Output the (X, Y) coordinate of the center of the cell containing the given text.  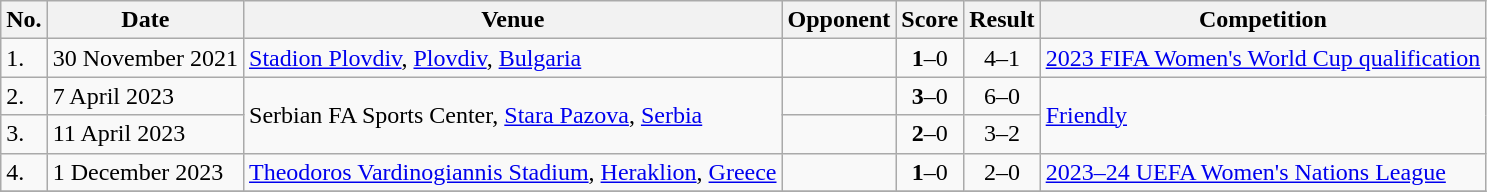
3. (24, 134)
Theodoros Vardinogiannis Stadium, Heraklion, Greece (514, 172)
Friendly (1263, 115)
Serbian FA Sports Center, Stara Pazova, Serbia (514, 115)
Result (1002, 20)
11 April 2023 (145, 134)
Date (145, 20)
3–0 (930, 96)
4. (24, 172)
7 April 2023 (145, 96)
Opponent (839, 20)
Venue (514, 20)
6–0 (1002, 96)
2023–24 UEFA Women's Nations League (1263, 172)
1 December 2023 (145, 172)
2. (24, 96)
No. (24, 20)
1. (24, 58)
30 November 2021 (145, 58)
Score (930, 20)
Stadion Plovdiv, Plovdiv, Bulgaria (514, 58)
2023 FIFA Women's World Cup qualification (1263, 58)
3–2 (1002, 134)
Competition (1263, 20)
4–1 (1002, 58)
